Find where the given text appears and provide that cell's center as [X, Y] coordinate. 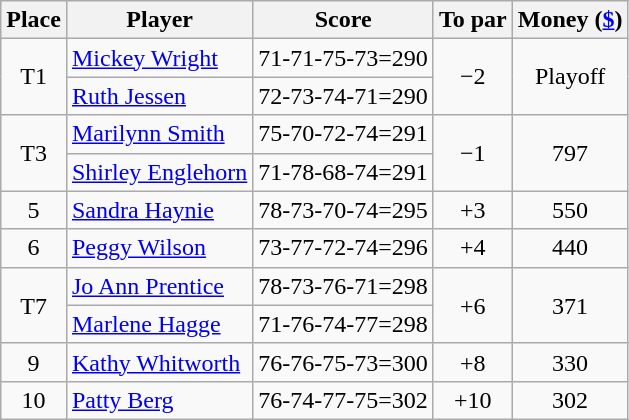
302 [570, 400]
78-73-70-74=295 [344, 210]
Sandra Haynie [159, 210]
T7 [34, 305]
71-76-74-77=298 [344, 324]
6 [34, 248]
550 [570, 210]
Player [159, 20]
+10 [472, 400]
71-71-75-73=290 [344, 58]
Ruth Jessen [159, 96]
−1 [472, 153]
78-73-76-71=298 [344, 286]
440 [570, 248]
9 [34, 362]
T3 [34, 153]
76-76-75-73=300 [344, 362]
72-73-74-71=290 [344, 96]
Playoff [570, 77]
330 [570, 362]
75-70-72-74=291 [344, 134]
Shirley Englehorn [159, 172]
Marilynn Smith [159, 134]
+8 [472, 362]
Mickey Wright [159, 58]
Jo Ann Prentice [159, 286]
−2 [472, 77]
Peggy Wilson [159, 248]
+3 [472, 210]
5 [34, 210]
797 [570, 153]
+4 [472, 248]
To par [472, 20]
+6 [472, 305]
Place [34, 20]
T1 [34, 77]
10 [34, 400]
71-78-68-74=291 [344, 172]
Money ($) [570, 20]
Marlene Hagge [159, 324]
73-77-72-74=296 [344, 248]
76-74-77-75=302 [344, 400]
371 [570, 305]
Score [344, 20]
Kathy Whitworth [159, 362]
Patty Berg [159, 400]
